For the text-containing cell, return its midpoint in (X, Y) coordinate format. 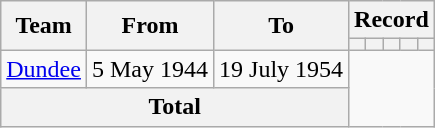
Total (175, 107)
5 May 1944 (150, 69)
From (150, 26)
Record (392, 20)
19 July 1954 (282, 69)
Team (44, 26)
To (282, 26)
Dundee (44, 69)
